Search for the cell housing the specified text and yield its (X, Y) center coordinate. 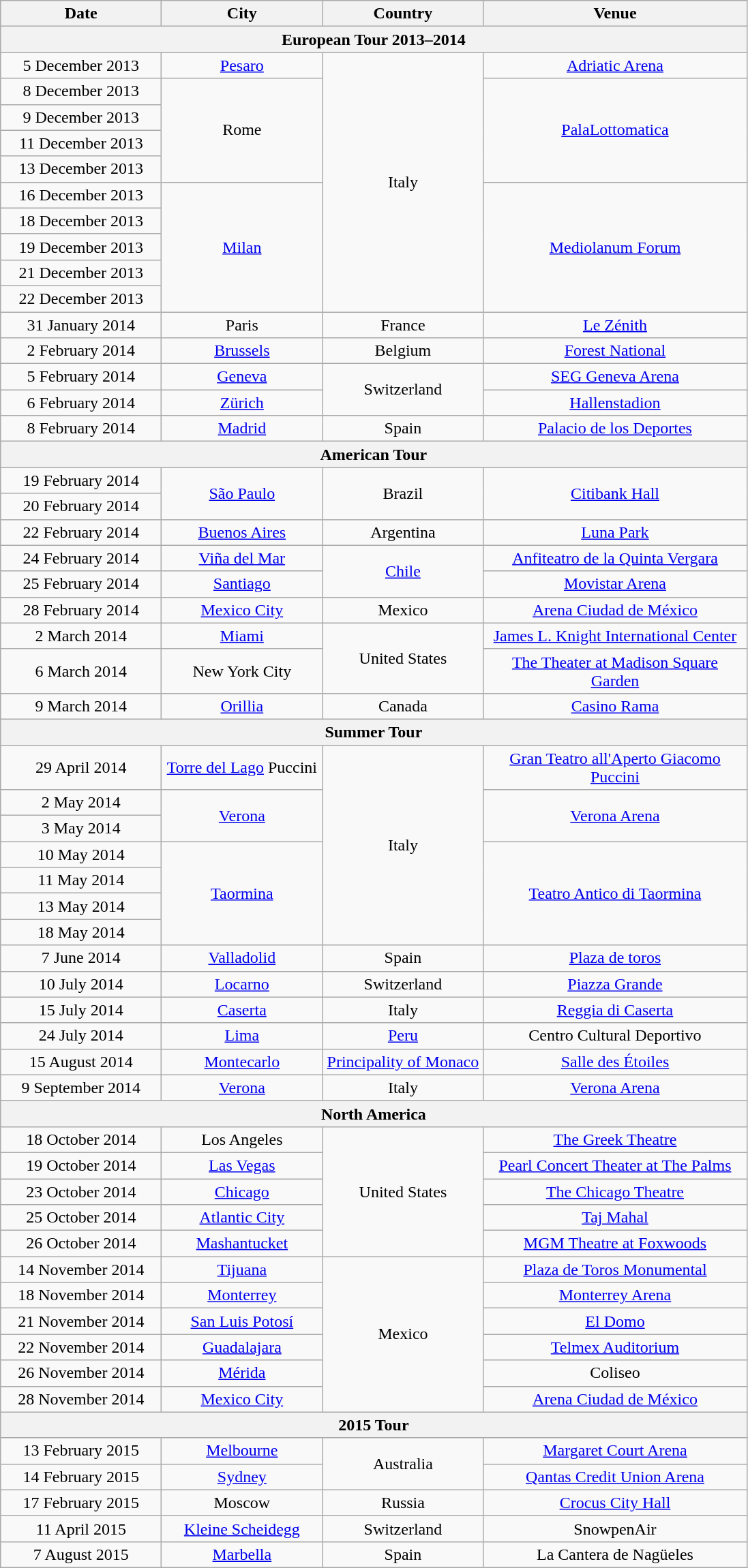
Locarno (242, 984)
Country (403, 14)
18 December 2013 (81, 221)
Forest National (615, 351)
Plaza de Toros Monumental (615, 1270)
Mediolanum Forum (615, 247)
Anfiteatro de la Quinta Vergara (615, 558)
Qantas Credit Union Arena (615, 1477)
21 November 2014 (81, 1321)
Sydney (242, 1477)
Adriatic Arena (615, 65)
Piazza Grande (615, 984)
2 March 2014 (81, 636)
Viña del Mar (242, 558)
Belgium (403, 351)
19 December 2013 (81, 247)
31 January 2014 (81, 325)
2 May 2014 (81, 803)
14 November 2014 (81, 1270)
European Tour 2013–2014 (374, 40)
SEG Geneva Arena (615, 377)
Principality of Monaco (403, 1062)
Reggia di Caserta (615, 1010)
Mashantucket (242, 1244)
Venue (615, 14)
Movistar Arena (615, 584)
23 October 2014 (81, 1192)
San Luis Potosí (242, 1321)
Coliseo (615, 1373)
10 May 2014 (81, 855)
11 December 2013 (81, 143)
Milan (242, 247)
Atlantic City (242, 1218)
7 August 2015 (81, 1554)
11 April 2015 (81, 1528)
Date (81, 14)
Moscow (242, 1503)
Monterrey Arena (615, 1295)
6 February 2014 (81, 403)
22 November 2014 (81, 1347)
17 February 2015 (81, 1503)
13 May 2014 (81, 906)
PalaLottomatica (615, 130)
13 February 2015 (81, 1451)
Teatro Antico di Taormina (615, 893)
Salle des Étoiles (615, 1062)
Torre del Lago Puccini (242, 767)
Valladolid (242, 958)
Brazil (403, 493)
Buenos Aires (242, 532)
Mérida (242, 1373)
26 October 2014 (81, 1244)
9 March 2014 (81, 706)
Madrid (242, 429)
Plaza de toros (615, 958)
Zürich (242, 403)
The Theater at Madison Square Garden (615, 671)
9 December 2013 (81, 117)
29 April 2014 (81, 767)
Centro Cultural Deportivo (615, 1036)
Gran Teatro all'Aperto Giacomo Puccini (615, 767)
Kleine Scheidegg (242, 1528)
26 November 2014 (81, 1373)
Hallenstadion (615, 403)
Orillia (242, 706)
North America (374, 1113)
25 October 2014 (81, 1218)
Taj Mahal (615, 1218)
Brussels (242, 351)
Casino Rama (615, 706)
The Chicago Theatre (615, 1192)
The Greek Theatre (615, 1139)
Rome (242, 130)
Le Zénith (615, 325)
Marbella (242, 1554)
13 December 2013 (81, 169)
Montecarlo (242, 1062)
24 February 2014 (81, 558)
American Tour (374, 455)
Lima (242, 1036)
Luna Park (615, 532)
Telmex Auditorium (615, 1347)
Chile (403, 571)
Summer Tour (374, 732)
Tijuana (242, 1270)
Miami (242, 636)
Guadalajara (242, 1347)
7 June 2014 (81, 958)
2015 Tour (374, 1425)
New York City (242, 671)
8 December 2013 (81, 91)
El Domo (615, 1321)
SnowpenAir (615, 1528)
Taormina (242, 893)
Pesaro (242, 65)
Pearl Concert Theater at The Palms (615, 1165)
15 August 2014 (81, 1062)
22 December 2013 (81, 298)
La Cantera de Nagüeles (615, 1554)
Palacio de los Deportes (615, 429)
19 October 2014 (81, 1165)
18 November 2014 (81, 1295)
18 May 2014 (81, 932)
21 December 2013 (81, 273)
Russia (403, 1503)
Santiago (242, 584)
6 March 2014 (81, 671)
10 July 2014 (81, 984)
Monterrey (242, 1295)
18 October 2014 (81, 1139)
Melbourne (242, 1451)
15 July 2014 (81, 1010)
14 February 2015 (81, 1477)
Canada (403, 706)
Peru (403, 1036)
22 February 2014 (81, 532)
Argentina (403, 532)
9 September 2014 (81, 1088)
Chicago (242, 1192)
São Paulo (242, 493)
5 February 2014 (81, 377)
Margaret Court Arena (615, 1451)
Geneva (242, 377)
James L. Knight International Center (615, 636)
2 February 2014 (81, 351)
Crocus City Hall (615, 1503)
11 May 2014 (81, 880)
Los Angeles (242, 1139)
25 February 2014 (81, 584)
Paris (242, 325)
28 November 2014 (81, 1399)
19 February 2014 (81, 480)
3 May 2014 (81, 829)
MGM Theatre at Foxwoods (615, 1244)
Caserta (242, 1010)
Las Vegas (242, 1165)
8 February 2014 (81, 429)
5 December 2013 (81, 65)
City (242, 14)
Citibank Hall (615, 493)
20 February 2014 (81, 506)
24 July 2014 (81, 1036)
28 February 2014 (81, 610)
16 December 2013 (81, 195)
Australia (403, 1464)
France (403, 325)
